Locate the cell with the specified text and output its (x, y) center coordinate. 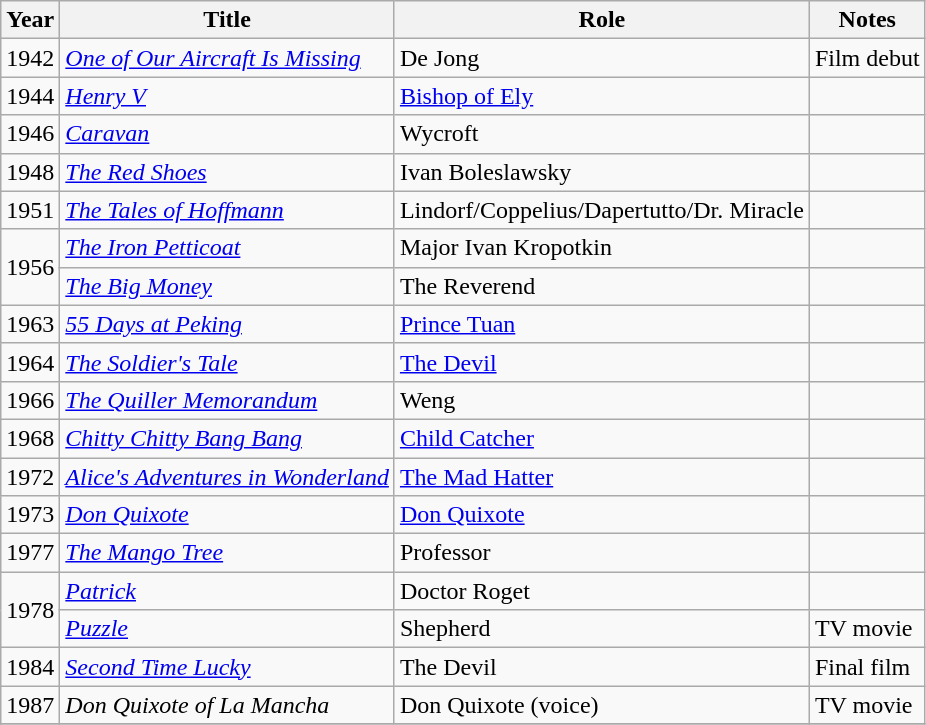
Don Quixote of La Mancha (228, 705)
Patrick (228, 591)
Final film (867, 667)
1963 (30, 324)
The Reverend (602, 286)
Puzzle (228, 629)
1987 (30, 705)
The Quiller Memorandum (228, 400)
1951 (30, 210)
Shepherd (602, 629)
Doctor Roget (602, 591)
The Mad Hatter (602, 477)
Lindorf/Coppelius/Dapertutto/Dr. Miracle (602, 210)
Child Catcher (602, 438)
1968 (30, 438)
1956 (30, 267)
Wycroft (602, 134)
Don Quixote (voice) (602, 705)
Title (228, 20)
The Red Shoes (228, 172)
55 Days at Peking (228, 324)
The Big Money (228, 286)
1984 (30, 667)
Major Ivan Kropotkin (602, 248)
The Tales of Hoffmann (228, 210)
1973 (30, 515)
Ivan Boleslawsky (602, 172)
1972 (30, 477)
1977 (30, 553)
Role (602, 20)
Notes (867, 20)
Film debut (867, 58)
De Jong (602, 58)
Chitty Chitty Bang Bang (228, 438)
1948 (30, 172)
Second Time Lucky (228, 667)
One of Our Aircraft Is Missing (228, 58)
1942 (30, 58)
Caravan (228, 134)
The Iron Petticoat (228, 248)
Alice's Adventures in Wonderland (228, 477)
The Soldier's Tale (228, 362)
1946 (30, 134)
1978 (30, 610)
1944 (30, 96)
1966 (30, 400)
Year (30, 20)
Henry V (228, 96)
Weng (602, 400)
1964 (30, 362)
Professor (602, 553)
Bishop of Ely (602, 96)
Prince Tuan (602, 324)
The Mango Tree (228, 553)
